Return the [x, y] coordinate for the center point of the cell that contains the specified text.  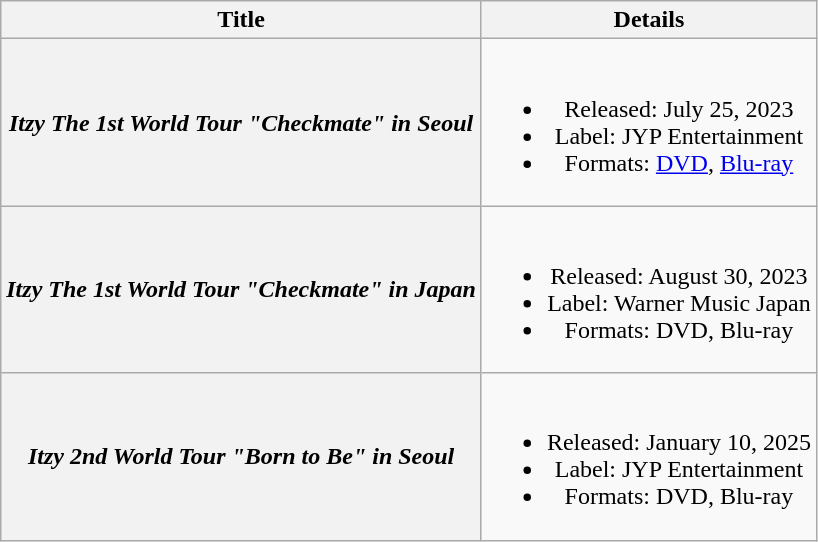
Itzy 2nd World Tour "Born to Be" in Seoul [242, 456]
Itzy The 1st World Tour "Checkmate" in Seoul [242, 122]
Details [648, 20]
Released: August 30, 2023Label: Warner Music JapanFormats: DVD, Blu-ray [648, 290]
Itzy The 1st World Tour "Checkmate" in Japan [242, 290]
Released: July 25, 2023Label: JYP EntertainmentFormats: DVD, Blu-ray [648, 122]
Released: January 10, 2025Label: JYP EntertainmentFormats: DVD, Blu-ray [648, 456]
Title [242, 20]
